Return the (x, y) coordinate for the center point of the cell that contains the specified text.  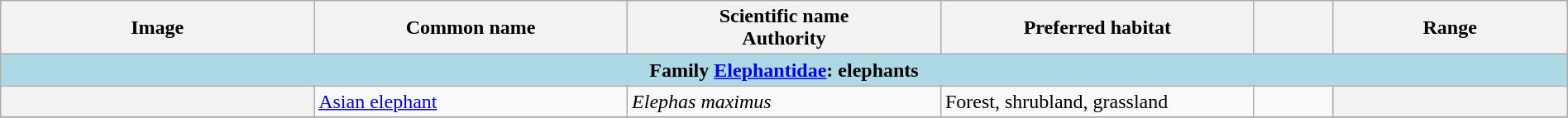
Image (157, 28)
Scientific nameAuthority (784, 28)
Common name (471, 28)
Range (1450, 28)
Family Elephantidae: elephants (784, 70)
Forest, shrubland, grassland (1097, 101)
Preferred habitat (1097, 28)
Elephas maximus (784, 101)
Asian elephant (471, 101)
